Detect which cell encompasses the target text, then output its (x, y) center coordinate. 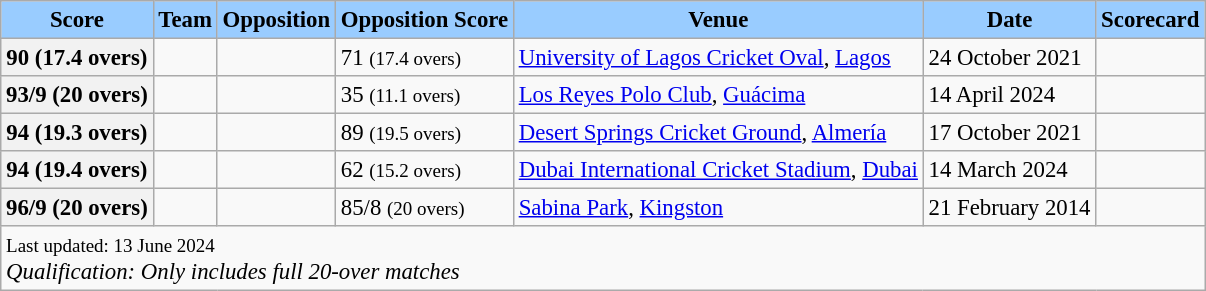
14 April 2024 (1010, 95)
85/8 (20 overs) (424, 208)
Date (1010, 20)
Los Reyes Polo Club, Guácima (718, 95)
94 (19.4 overs) (77, 170)
Venue (718, 20)
21 February 2014 (1010, 208)
90 (17.4 overs) (77, 58)
93/9 (20 overs) (77, 95)
71 (17.4 overs) (424, 58)
17 October 2021 (1010, 133)
Score (77, 20)
35 (11.1 overs) (424, 95)
94 (19.3 overs) (77, 133)
Desert Springs Cricket Ground, Almería (718, 133)
Opposition (276, 20)
Last updated: 13 June 2024Qualification: Only includes full 20-over matches (603, 258)
96/9 (20 overs) (77, 208)
Scorecard (1150, 20)
24 October 2021 (1010, 58)
University of Lagos Cricket Oval, Lagos (718, 58)
Team (185, 20)
14 March 2024 (1010, 170)
Dubai International Cricket Stadium, Dubai (718, 170)
89 (19.5 overs) (424, 133)
Sabina Park, Kingston (718, 208)
Opposition Score (424, 20)
62 (15.2 overs) (424, 170)
